Extract the (X, Y) coordinate from the center of the cell holding the provided text.  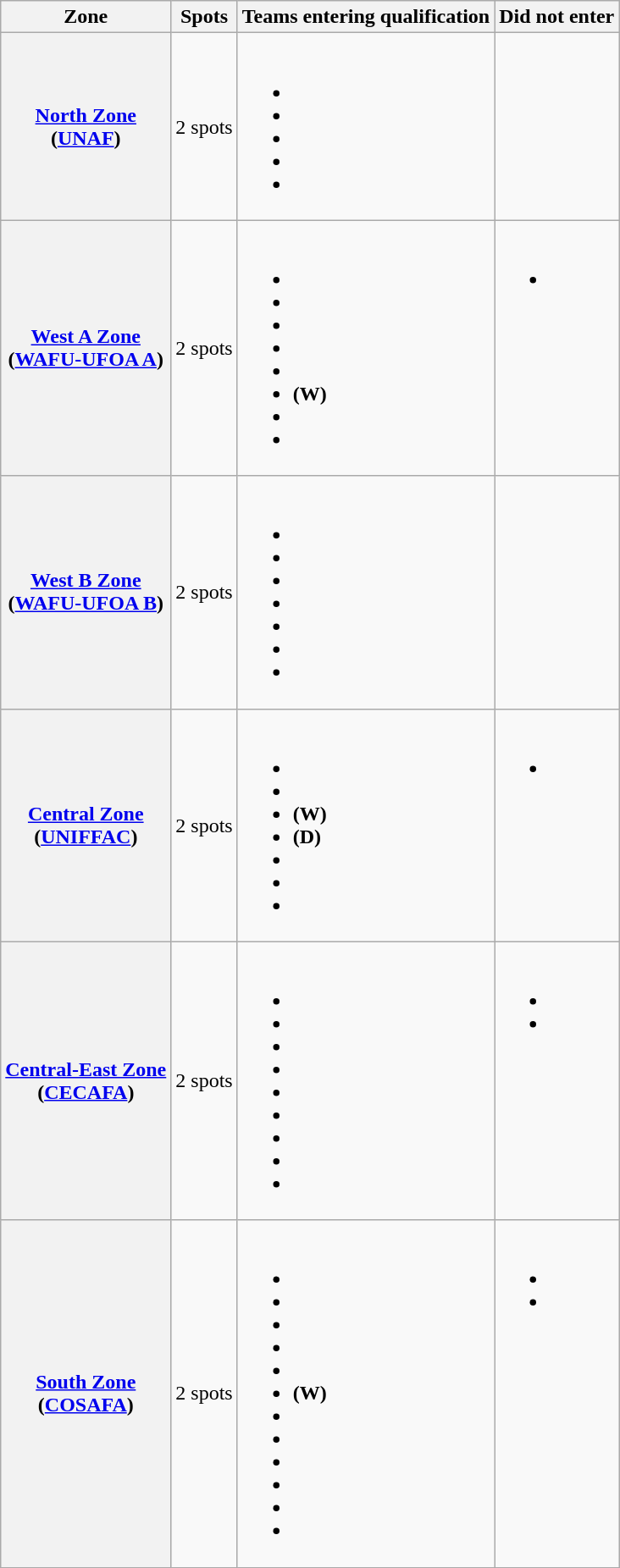
North Zone(UNAF) (86, 127)
Central Zone(UNIFFAC) (86, 825)
Zone (86, 17)
Central-East Zone(CECAFA) (86, 1080)
West B Zone(WAFU-UFOA B) (86, 593)
Spots (204, 17)
(W) (D) (366, 825)
West A Zone(WAFU-UFOA A) (86, 348)
South Zone(COSAFA) (86, 1394)
Teams entering qualification (366, 17)
Did not enter (557, 17)
